Scan for the cell matching the given text and deliver its (X, Y) coordinate at center. 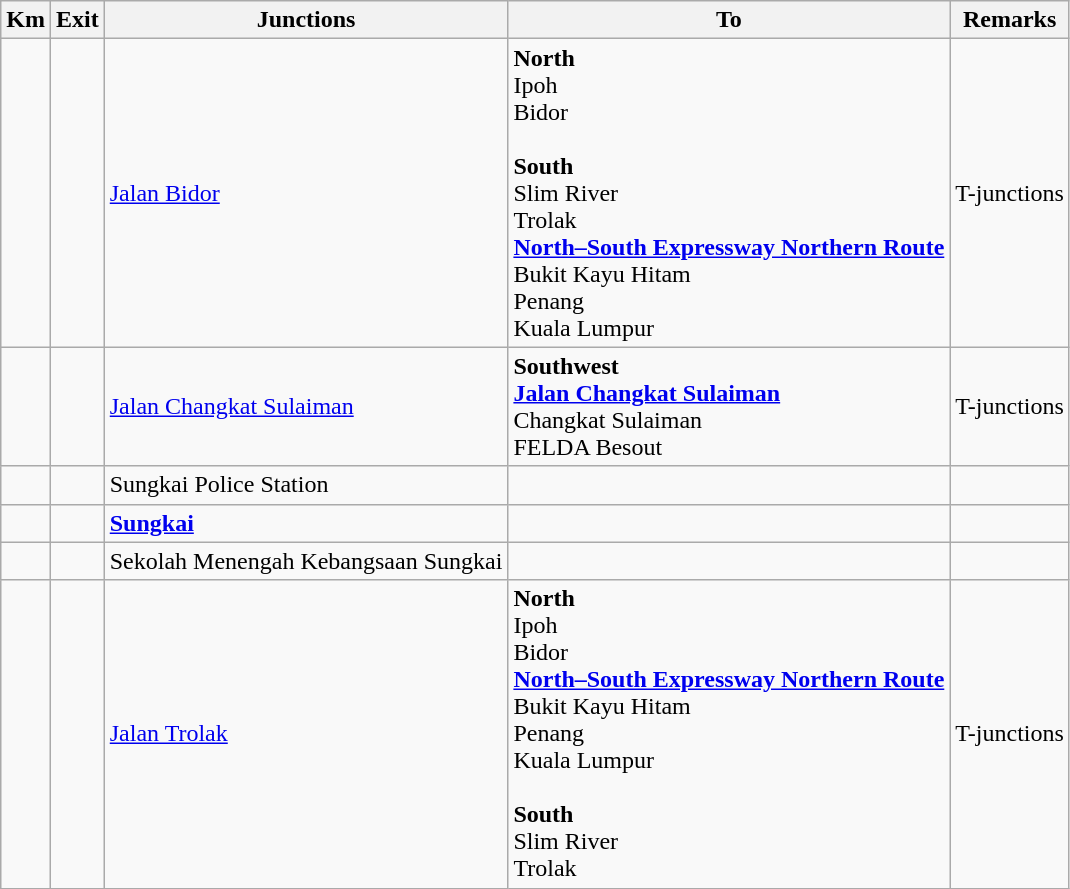
To (729, 20)
Sekolah Menengah Kebangsaan Sungkai (306, 561)
Southwest Jalan Changkat SulaimanChangkat SulaimanFELDA Besout (729, 406)
Jalan Trolak (306, 734)
Sungkai Police Station (306, 485)
North Ipoh Bidor North–South Expressway Northern RouteBukit Kayu HitamPenangKuala LumpurSouth Slim River Trolak (729, 734)
Km (26, 20)
Exit (77, 20)
Jalan Bidor (306, 193)
Remarks (1010, 20)
North Ipoh BidorSouth Slim River Trolak North–South Expressway Northern RouteBukit Kayu HitamPenangKuala Lumpur (729, 193)
Junctions (306, 20)
Jalan Changkat Sulaiman (306, 406)
Sungkai (306, 523)
